Return (X, Y) of the center of cell containing provided text 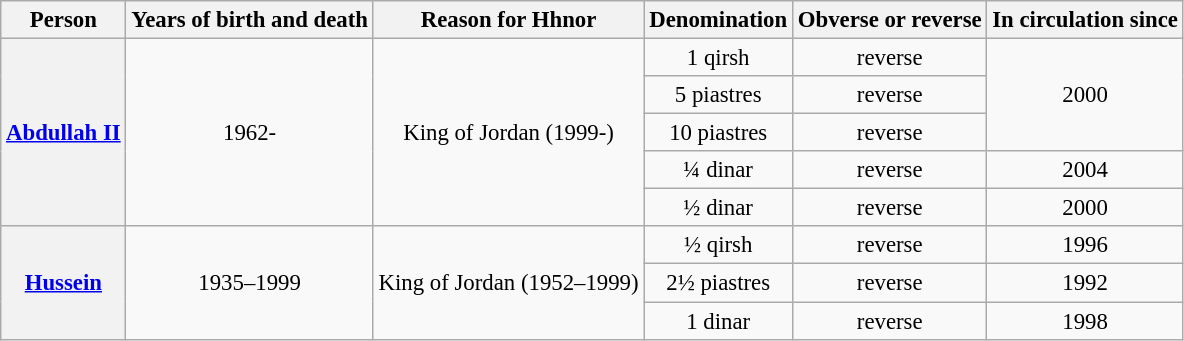
Hussein (64, 282)
2½ piastres (718, 283)
1935–1999 (250, 282)
Years of birth and death (250, 20)
½ qirsh (718, 245)
Denomination (718, 20)
1992 (1085, 283)
2004 (1085, 170)
Abdullah II (64, 133)
Obverse or reverse (889, 20)
¼ dinar (718, 170)
1 dinar (718, 321)
King of Jordan (1999-) (508, 133)
½ dinar (718, 208)
1996 (1085, 245)
1998 (1085, 321)
Reason for Hhnor (508, 20)
1962- (250, 133)
King of Jordan (1952–1999) (508, 282)
5 piastres (718, 95)
10 piastres (718, 133)
Person (64, 20)
In circulation since (1085, 20)
1 qirsh (718, 58)
